Determine the [x, y] coordinate at the center of the cell enclosing the given text.  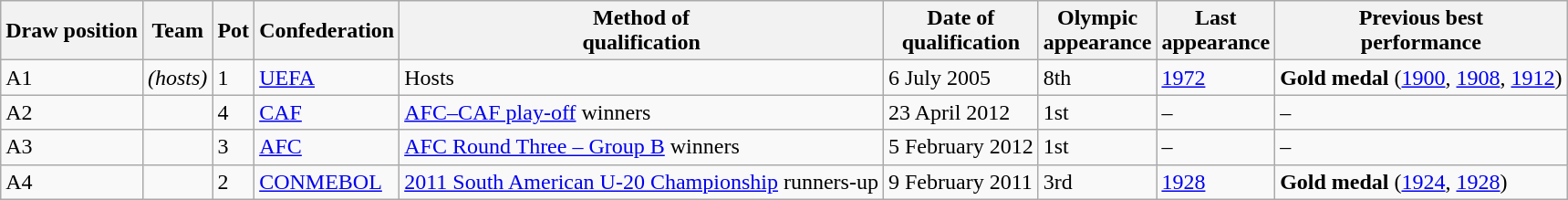
AFC–CAF play-off winners [642, 112]
2011 South American U-20 Championship runners-up [642, 182]
3rd [1097, 182]
Pot [234, 31]
Date ofqualification [961, 31]
Gold medal (1900, 1908, 1912) [1421, 78]
Gold medal (1924, 1928) [1421, 182]
Draw position [72, 31]
1 [234, 78]
5 February 2012 [961, 147]
(hosts) [177, 78]
23 April 2012 [961, 112]
Hosts [642, 78]
1928 [1216, 182]
1972 [1216, 78]
Olympicappearance [1097, 31]
6 July 2005 [961, 78]
A2 [72, 112]
Previous bestperformance [1421, 31]
2 [234, 182]
AFC [327, 147]
A3 [72, 147]
Team [177, 31]
CAF [327, 112]
8th [1097, 78]
Method ofqualification [642, 31]
9 February 2011 [961, 182]
CONMEBOL [327, 182]
Confederation [327, 31]
4 [234, 112]
UEFA [327, 78]
AFC Round Three – Group B winners [642, 147]
A4 [72, 182]
Lastappearance [1216, 31]
A1 [72, 78]
3 [234, 147]
